Provide the [x, y] coordinate of the cell's center where the given text is located.  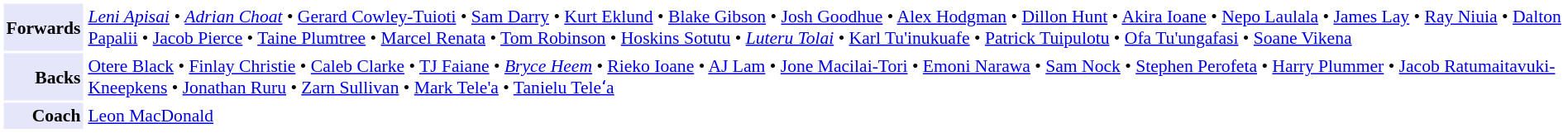
Forwards [43, 26]
Leon MacDonald [825, 116]
Coach [43, 116]
Backs [43, 76]
